Return (x, y) of the center of cell containing provided text 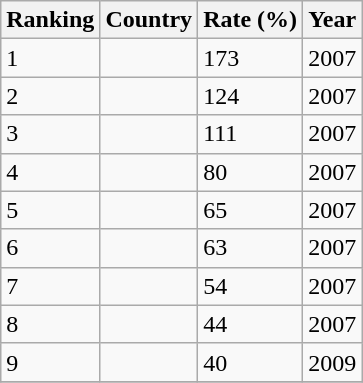
Rate (%) (250, 20)
9 (50, 362)
2009 (332, 362)
5 (50, 210)
44 (250, 324)
3 (50, 134)
111 (250, 134)
8 (50, 324)
124 (250, 96)
2 (50, 96)
Ranking (50, 20)
Country (149, 20)
63 (250, 248)
173 (250, 58)
40 (250, 362)
4 (50, 172)
7 (50, 286)
Year (332, 20)
80 (250, 172)
1 (50, 58)
6 (50, 248)
65 (250, 210)
54 (250, 286)
